Return the (x, y) coordinate for the center point of the cell that contains the specified text.  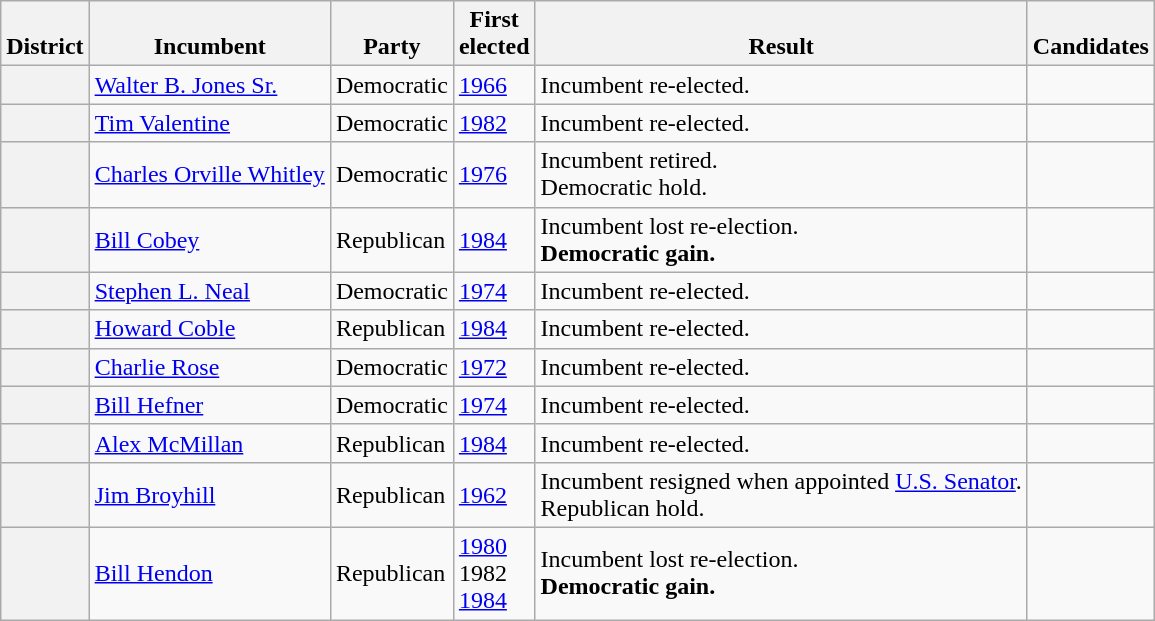
1972 (494, 367)
Incumbent retired.Democratic hold. (781, 174)
District (45, 34)
Incumbent (210, 34)
Charles Orville Whitley (210, 174)
19801982 1984 (494, 573)
Charlie Rose (210, 367)
Bill Hendon (210, 573)
Jim Broyhill (210, 494)
Candidates (1090, 34)
Bill Cobey (210, 240)
Party (392, 34)
Bill Hefner (210, 405)
Walter B. Jones Sr. (210, 85)
Stephen L. Neal (210, 291)
Tim Valentine (210, 123)
Incumbent resigned when appointed U.S. Senator.Republican hold. (781, 494)
Firstelected (494, 34)
1982 (494, 123)
Result (781, 34)
1966 (494, 85)
1962 (494, 494)
Howard Coble (210, 329)
Alex McMillan (210, 443)
1976 (494, 174)
